Return (x, y) of the center of cell containing provided text 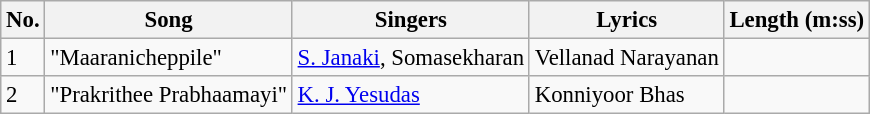
Singers (410, 20)
No. (23, 20)
Vellanad Narayanan (626, 58)
Length (m:ss) (796, 20)
1 (23, 58)
Song (168, 20)
S. Janaki, Somasekharan (410, 58)
Lyrics (626, 20)
2 (23, 95)
Konniyoor Bhas (626, 95)
"Prakrithee Prabhaamayi" (168, 95)
"Maaranicheppile" (168, 58)
K. J. Yesudas (410, 95)
